Search for the cell housing the specified text and yield its (X, Y) center coordinate. 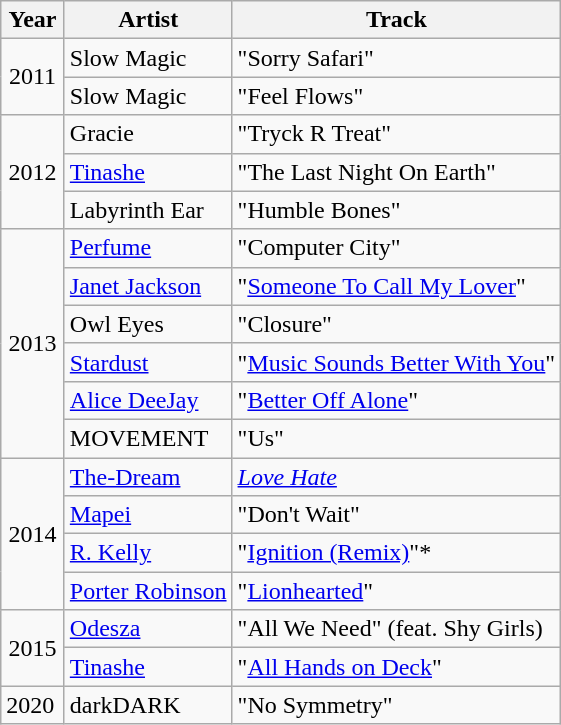
"Ignition (Remix)"* (396, 553)
darkDARK (148, 705)
Love Hate (396, 477)
2020 (33, 705)
MOVEMENT (148, 438)
"All We Need" (feat. Shy Girls) (396, 629)
2013 (33, 343)
Porter Robinson (148, 591)
"Music Sounds Better With You" (396, 362)
"Someone To Call My Lover" (396, 286)
2014 (33, 534)
Gracie (148, 134)
"Lionhearted" (396, 591)
"Don't Wait" (396, 515)
Stardust (148, 362)
"Closure" (396, 324)
Labyrinth Ear (148, 210)
"Better Off Alone" (396, 400)
Artist (148, 20)
"All Hands on Deck" (396, 667)
Track (396, 20)
Year (33, 20)
Owl Eyes (148, 324)
"Feel Flows" (396, 96)
"Humble Bones" (396, 210)
"No Symmetry" (396, 705)
"Us" (396, 438)
Janet Jackson (148, 286)
Odesza (148, 629)
The-Dream (148, 477)
"Tryck R Treat" (396, 134)
"The Last Night On Earth" (396, 172)
"Sorry Safari" (396, 58)
Alice DeeJay (148, 400)
Perfume (148, 248)
R. Kelly (148, 553)
2011 (33, 77)
Mapei (148, 515)
2015 (33, 648)
2012 (33, 172)
"Computer City" (396, 248)
